Identify which cell holds the provided text, then report its (x, y) central coordinate. 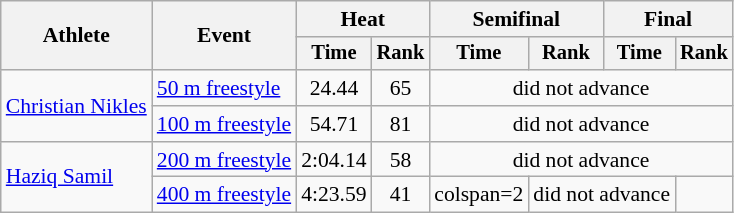
Semifinal (516, 19)
81 (401, 124)
100 m freestyle (224, 124)
Athlete (76, 36)
Christian Nikles (76, 106)
54.71 (334, 124)
Heat (362, 19)
Haziq Samil (76, 178)
65 (401, 88)
58 (401, 160)
200 m freestyle (224, 160)
4:23.59 (334, 195)
2:04.14 (334, 160)
Event (224, 36)
41 (401, 195)
colspan=2 (478, 195)
400 m freestyle (224, 195)
24.44 (334, 88)
Final (668, 19)
50 m freestyle (224, 88)
